Find where the given text appears and provide that cell's center as [X, Y] coordinate. 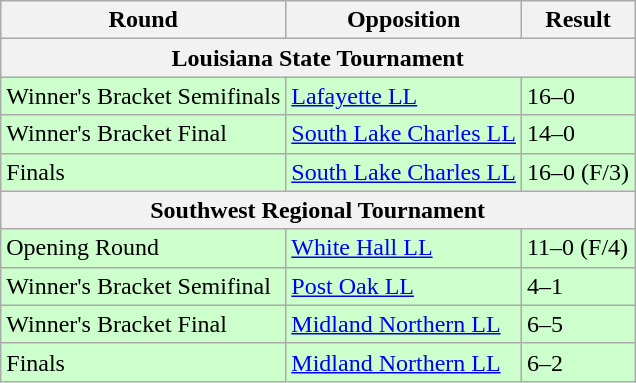
Winner's Bracket Semifinal [144, 286]
Louisiana State Tournament [318, 58]
Opposition [404, 20]
14–0 [578, 134]
White Hall LL [404, 248]
11–0 (F/4) [578, 248]
6–5 [578, 324]
Winner's Bracket Semifinals [144, 96]
Lafayette LL [404, 96]
6–2 [578, 362]
16–0 [578, 96]
Round [144, 20]
Southwest Regional Tournament [318, 210]
16–0 (F/3) [578, 172]
Result [578, 20]
Post Oak LL [404, 286]
4–1 [578, 286]
Opening Round [144, 248]
